Output the (x, y) coordinate of the center of the cell containing the given text.  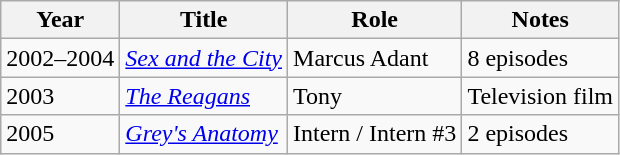
Tony (375, 96)
2002–2004 (60, 58)
Intern / Intern #3 (375, 134)
2 episodes (540, 134)
Grey's Anatomy (204, 134)
2003 (60, 96)
Television film (540, 96)
Sex and the City (204, 58)
Marcus Adant (375, 58)
Notes (540, 20)
Role (375, 20)
8 episodes (540, 58)
Year (60, 20)
Title (204, 20)
The Reagans (204, 96)
2005 (60, 134)
